Provide the [x, y] coordinate of the cell's center where the given text is located.  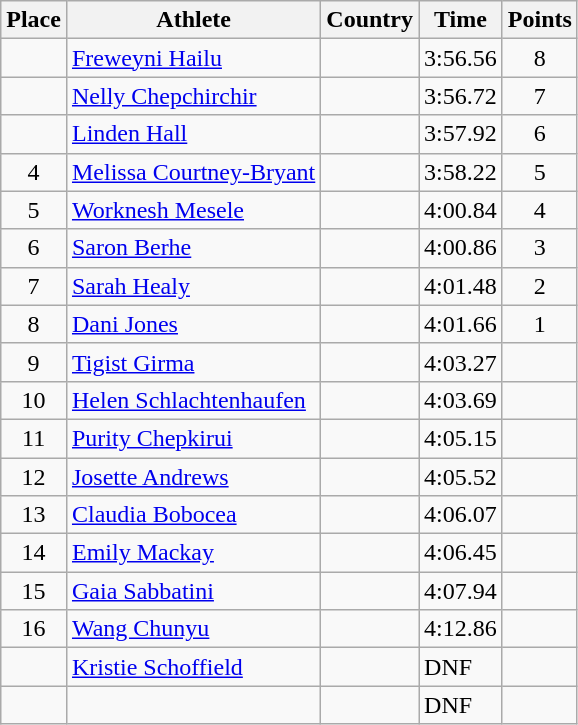
Nelly Chepchirchir [193, 96]
Helen Schlachtenhaufen [193, 400]
Freweyni Hailu [193, 58]
13 [34, 515]
Josette Andrews [193, 477]
4:00.86 [461, 248]
Linden Hall [193, 134]
4:05.15 [461, 438]
Place [34, 20]
1 [540, 324]
2 [540, 286]
10 [34, 400]
3 [540, 248]
4:03.27 [461, 362]
4:07.94 [461, 591]
4:00.84 [461, 210]
4:05.52 [461, 477]
Saron Berhe [193, 248]
Melissa Courtney-Bryant [193, 172]
12 [34, 477]
Tigist Girma [193, 362]
4:01.48 [461, 286]
3:58.22 [461, 172]
4:06.45 [461, 553]
Points [540, 20]
15 [34, 591]
Gaia Sabbatini [193, 591]
Claudia Bobocea [193, 515]
4:03.69 [461, 400]
4:06.07 [461, 515]
3:57.92 [461, 134]
Kristie Schoffield [193, 667]
Country [370, 20]
14 [34, 553]
16 [34, 629]
11 [34, 438]
Purity Chepkirui [193, 438]
Wang Chunyu [193, 629]
Dani Jones [193, 324]
9 [34, 362]
Emily Mackay [193, 553]
3:56.56 [461, 58]
Athlete [193, 20]
Worknesh Mesele [193, 210]
4:12.86 [461, 629]
Time [461, 20]
4:01.66 [461, 324]
Sarah Healy [193, 286]
3:56.72 [461, 96]
